Output the (X, Y) coordinate of the center of the cell containing the given text.  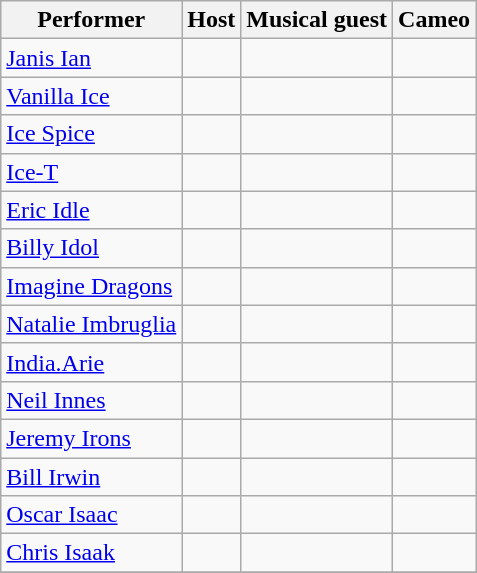
Cameo (434, 20)
Billy Idol (92, 248)
Natalie Imbruglia (92, 324)
Ice Spice (92, 134)
Eric Idle (92, 210)
Oscar Isaac (92, 515)
Vanilla Ice (92, 96)
Jeremy Irons (92, 438)
Imagine Dragons (92, 286)
Bill Irwin (92, 477)
Ice-T (92, 172)
Musical guest (317, 20)
India.Arie (92, 362)
Host (212, 20)
Chris Isaak (92, 553)
Neil Innes (92, 400)
Janis Ian (92, 58)
Performer (92, 20)
